Detect which cell encompasses the target text, then output its (x, y) center coordinate. 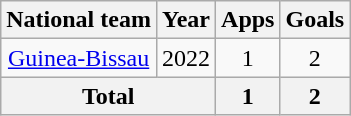
National team (79, 20)
Apps (248, 20)
2022 (186, 58)
Total (108, 96)
Year (186, 20)
Goals (315, 20)
Guinea-Bissau (79, 58)
